Locate the cell with the specified text and output its [x, y] center coordinate. 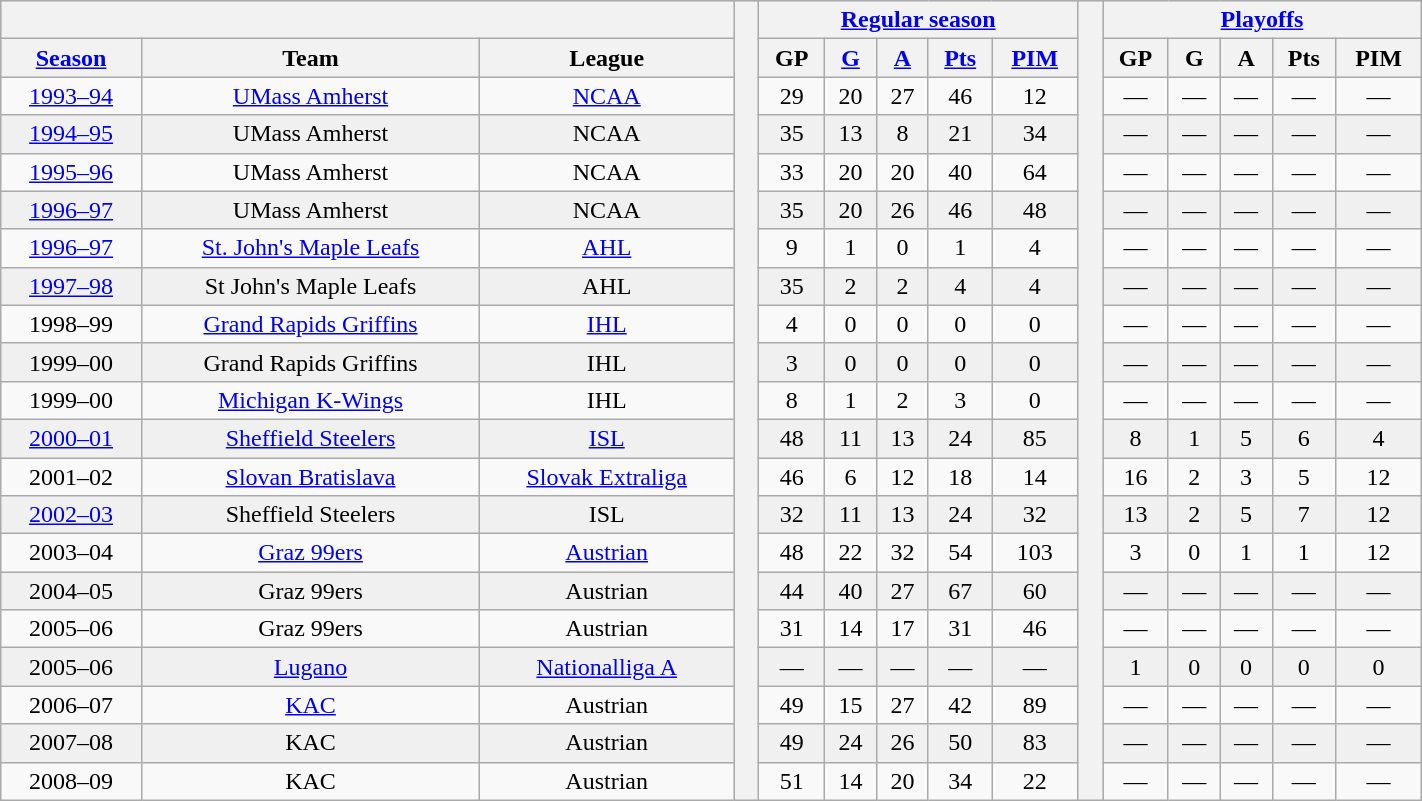
2003–04 [72, 553]
Team [310, 58]
17 [902, 629]
1994–95 [72, 134]
33 [792, 172]
54 [960, 553]
Regular season [918, 20]
60 [1034, 591]
2006–07 [72, 705]
1997–98 [72, 286]
29 [792, 96]
16 [1136, 477]
1993–94 [72, 96]
89 [1034, 705]
15 [851, 705]
67 [960, 591]
2004–05 [72, 591]
St. John's Maple Leafs [310, 248]
2000–01 [72, 438]
85 [1034, 438]
2001–02 [72, 477]
Season [72, 58]
2007–08 [72, 743]
103 [1034, 553]
Nationalliga A [607, 667]
1998–99 [72, 324]
50 [960, 743]
Slovak Extraliga [607, 477]
9 [792, 248]
42 [960, 705]
44 [792, 591]
18 [960, 477]
64 [1034, 172]
2008–09 [72, 781]
Playoffs [1262, 20]
21 [960, 134]
1995–96 [72, 172]
2002–03 [72, 515]
Michigan K-Wings [310, 400]
7 [1304, 515]
51 [792, 781]
83 [1034, 743]
Lugano [310, 667]
Slovan Bratislava [310, 477]
St John's Maple Leafs [310, 286]
League [607, 58]
